Capture the cell that displays the provided text and extract its (x, y) central coordinate. 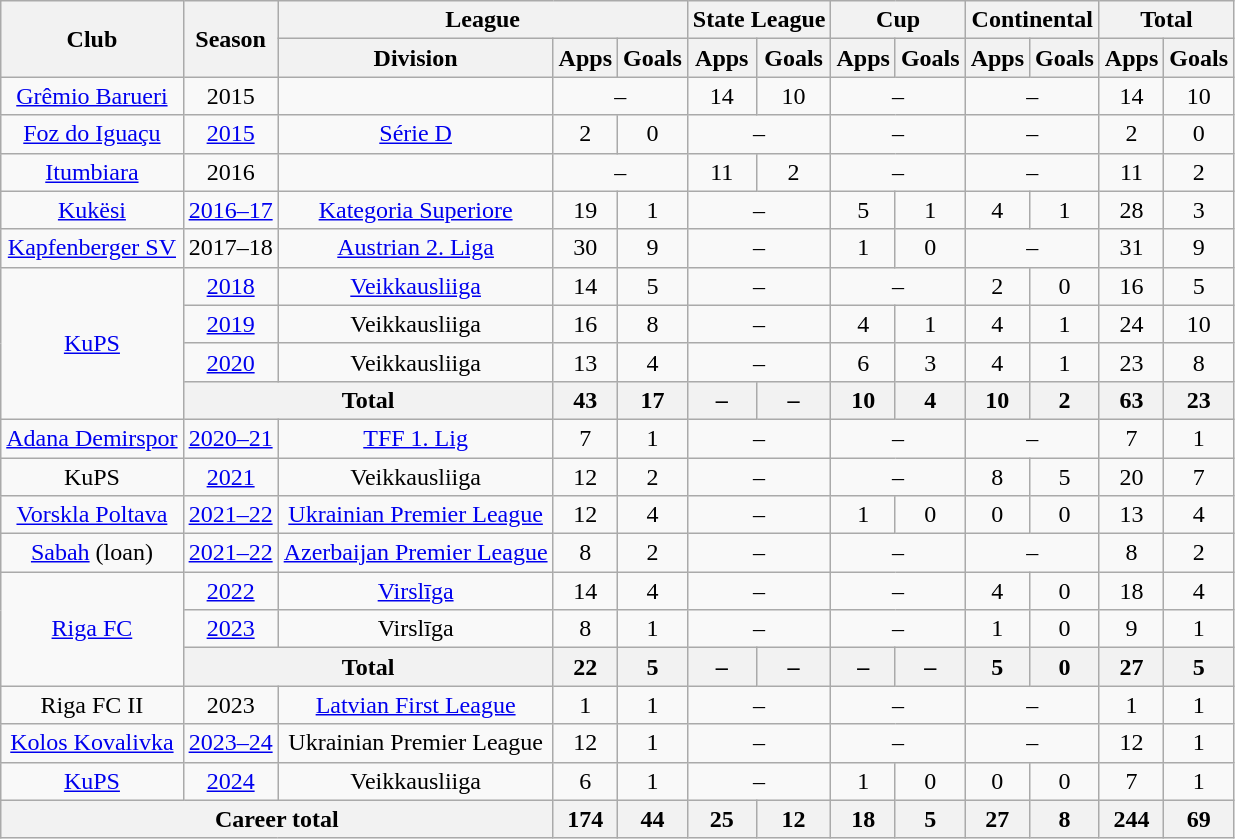
43 (585, 400)
Riga FC (92, 629)
Azerbaijan Premier League (416, 553)
League (482, 20)
Austrian 2. Liga (416, 248)
2021 (230, 477)
2019 (230, 324)
Season (230, 39)
30 (585, 248)
2017–18 (230, 248)
2024 (230, 781)
Kapfenberger SV (92, 248)
Riga FC II (92, 705)
Adana Demirspor (92, 438)
22 (585, 667)
244 (1131, 819)
63 (1131, 400)
2023–24 (230, 743)
Vorskla Poltava (92, 515)
Série D (416, 134)
Continental (1032, 20)
31 (1131, 248)
44 (653, 819)
19 (585, 210)
2018 (230, 286)
Division (416, 58)
Kolos Kovalivka (92, 743)
Sabah (loan) (92, 553)
174 (585, 819)
State League (759, 20)
Grêmio Barueri (92, 96)
Cup (898, 20)
69 (1199, 819)
Kukësi (92, 210)
TFF 1. Lig (416, 438)
25 (722, 819)
Kategoria Superiore (416, 210)
2022 (230, 591)
Foz do Iguaçu (92, 134)
17 (653, 400)
Itumbiara (92, 172)
2020–21 (230, 438)
Club (92, 39)
2020 (230, 362)
2016 (230, 172)
20 (1131, 477)
28 (1131, 210)
Latvian First League (416, 705)
24 (1131, 324)
2016–17 (230, 210)
Career total (277, 819)
